Search for the cell housing the specified text and yield its (X, Y) center coordinate. 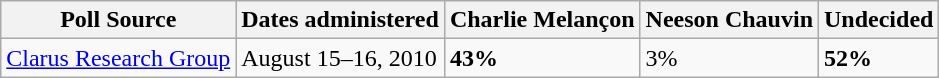
Charlie Melançon (542, 20)
Dates administered (340, 20)
Poll Source (118, 20)
Undecided (879, 20)
43% (542, 58)
Clarus Research Group (118, 58)
Neeson Chauvin (729, 20)
3% (729, 58)
August 15–16, 2010 (340, 58)
52% (879, 58)
